Return (X, Y) of the center of cell containing provided text 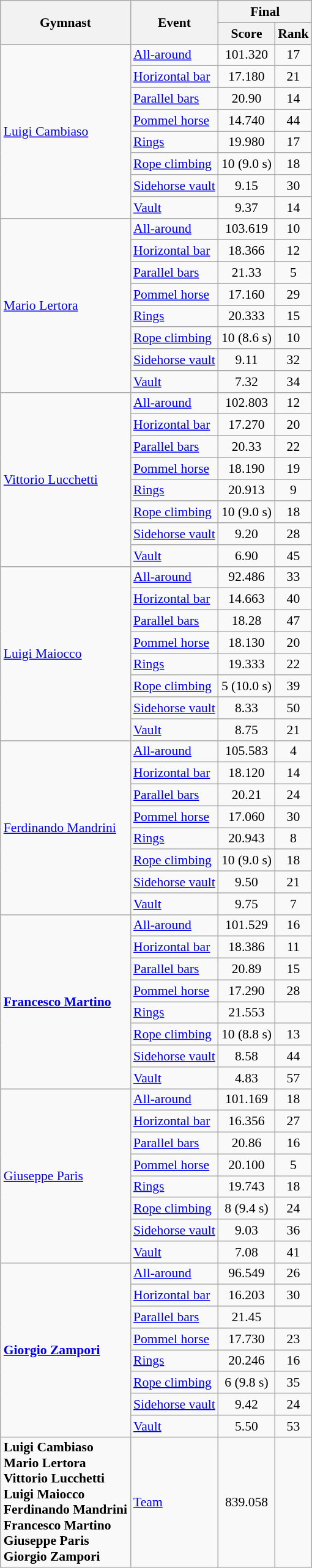
17.060 (247, 817)
20.86 (247, 1143)
35 (294, 1383)
Mario Lertora (65, 305)
7 (294, 904)
Rank (294, 34)
17.180 (247, 77)
8.33 (247, 708)
Giorgio Zampori (65, 1350)
9.03 (247, 1230)
8 (9.4 s) (247, 1209)
40 (294, 599)
26 (294, 1274)
32 (294, 360)
17.160 (247, 294)
18.190 (247, 469)
6 (9.8 s) (247, 1383)
Luigi Cambiaso Mario Lertora Vittorio Lucchetti Luigi Maiocco Ferdinando Mandrini Francesco Martino Giuseppe Paris Giorgio Zampori (65, 1502)
17.270 (247, 425)
9.37 (247, 208)
101.529 (247, 925)
9.20 (247, 534)
17.730 (247, 1339)
13 (294, 1035)
18.130 (247, 643)
19.333 (247, 665)
7.32 (247, 382)
34 (294, 382)
20.100 (247, 1165)
20.33 (247, 447)
4.83 (247, 1078)
20.89 (247, 969)
Score (247, 34)
20.943 (247, 839)
8 (294, 839)
45 (294, 556)
20.90 (247, 99)
Team (174, 1502)
14.663 (247, 599)
9.42 (247, 1404)
Luigi Cambiaso (65, 131)
18.386 (247, 947)
20.333 (247, 316)
27 (294, 1121)
9.11 (247, 360)
16.356 (247, 1121)
29 (294, 294)
18.120 (247, 773)
18.28 (247, 621)
101.169 (247, 1099)
105.583 (247, 751)
50 (294, 708)
17.290 (247, 991)
Vittorio Lucchetti (65, 479)
36 (294, 1230)
10 (8.8 s) (247, 1035)
8.75 (247, 730)
21.553 (247, 1013)
Event (174, 22)
103.619 (247, 229)
7.08 (247, 1252)
Gymnast (65, 22)
20.21 (247, 795)
16.203 (247, 1296)
21.33 (247, 273)
Giuseppe Paris (65, 1175)
5 (10.0 s) (247, 687)
Luigi Maiocco (65, 654)
21.45 (247, 1318)
19.980 (247, 142)
96.549 (247, 1274)
101.320 (247, 55)
23 (294, 1339)
Ferdinando Mandrini (65, 827)
92.486 (247, 577)
9.75 (247, 904)
102.803 (247, 403)
4 (294, 751)
9.15 (247, 186)
14.740 (247, 120)
39 (294, 687)
19.743 (247, 1187)
10 (8.6 s) (247, 338)
9 (294, 490)
20.913 (247, 490)
33 (294, 577)
53 (294, 1426)
20.246 (247, 1361)
839.058 (247, 1502)
47 (294, 621)
9.50 (247, 882)
Francesco Martino (65, 1002)
Final (266, 12)
41 (294, 1252)
18.366 (247, 251)
8.58 (247, 1056)
11 (294, 947)
57 (294, 1078)
5.50 (247, 1426)
19 (294, 469)
6.90 (247, 556)
